For the text-containing cell, return its midpoint in [x, y] coordinate format. 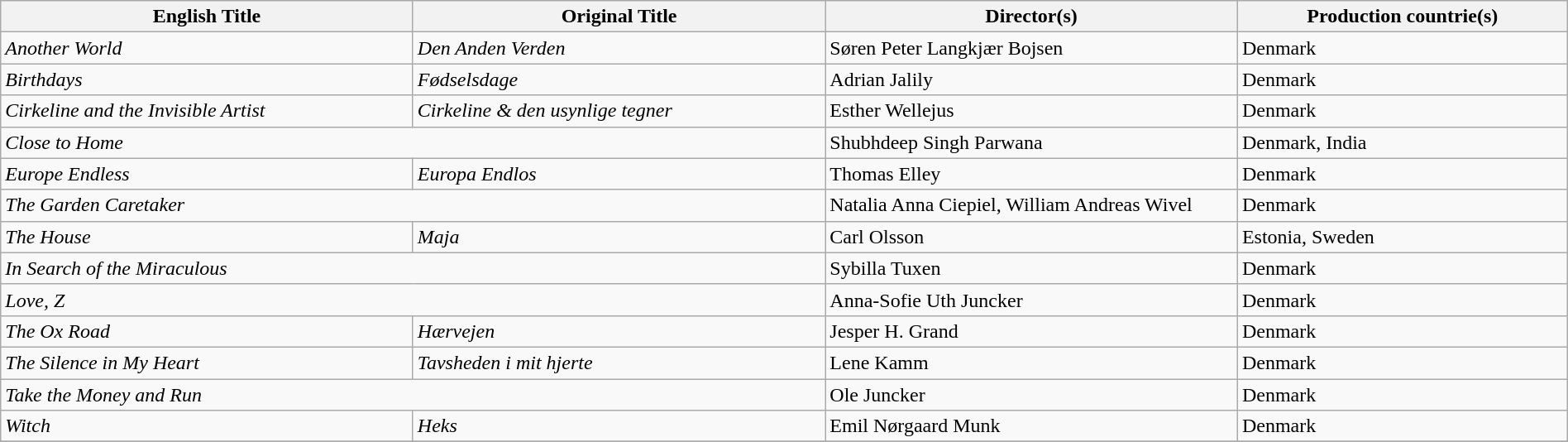
Europe Endless [207, 174]
Close to Home [414, 142]
Anna-Sofie Uth Juncker [1032, 300]
Birthdays [207, 79]
Thomas Elley [1032, 174]
Estonia, Sweden [1403, 237]
Natalia Anna Ciepiel, William Andreas Wivel [1032, 205]
Denmark, India [1403, 142]
Europa Endlos [619, 174]
Shubhdeep Singh Parwana [1032, 142]
English Title [207, 17]
Emil Nørgaard Munk [1032, 426]
The Garden Caretaker [414, 205]
Sybilla Tuxen [1032, 268]
Søren Peter Langkjær Bojsen [1032, 48]
Ole Juncker [1032, 395]
Hærvejen [619, 331]
Jesper H. Grand [1032, 331]
Director(s) [1032, 17]
The Silence in My Heart [207, 363]
Fødselsdage [619, 79]
Lene Kamm [1032, 363]
Heks [619, 426]
Love, Z [414, 300]
Original Title [619, 17]
Esther Wellejus [1032, 111]
Maja [619, 237]
Production countrie(s) [1403, 17]
In Search of the Miraculous [414, 268]
Tavsheden i mit hjerte [619, 363]
The Ox Road [207, 331]
Take the Money and Run [414, 395]
Carl Olsson [1032, 237]
Witch [207, 426]
Cirkeline & den usynlige tegner [619, 111]
Adrian Jalily [1032, 79]
Den Anden Verden [619, 48]
Another World [207, 48]
The House [207, 237]
Cirkeline and the Invisible Artist [207, 111]
